Determine the (x, y) coordinate at the center of the cell enclosing the given text.  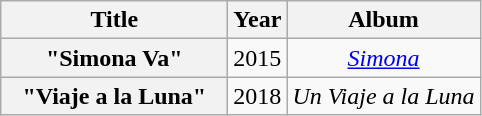
Title (114, 20)
Year (258, 20)
2015 (258, 58)
2018 (258, 96)
"Viaje a la Luna" (114, 96)
Album (384, 20)
Un Viaje a la Luna (384, 96)
"Simona Va" (114, 58)
Simona (384, 58)
